Return (x, y) of the center of cell containing provided text 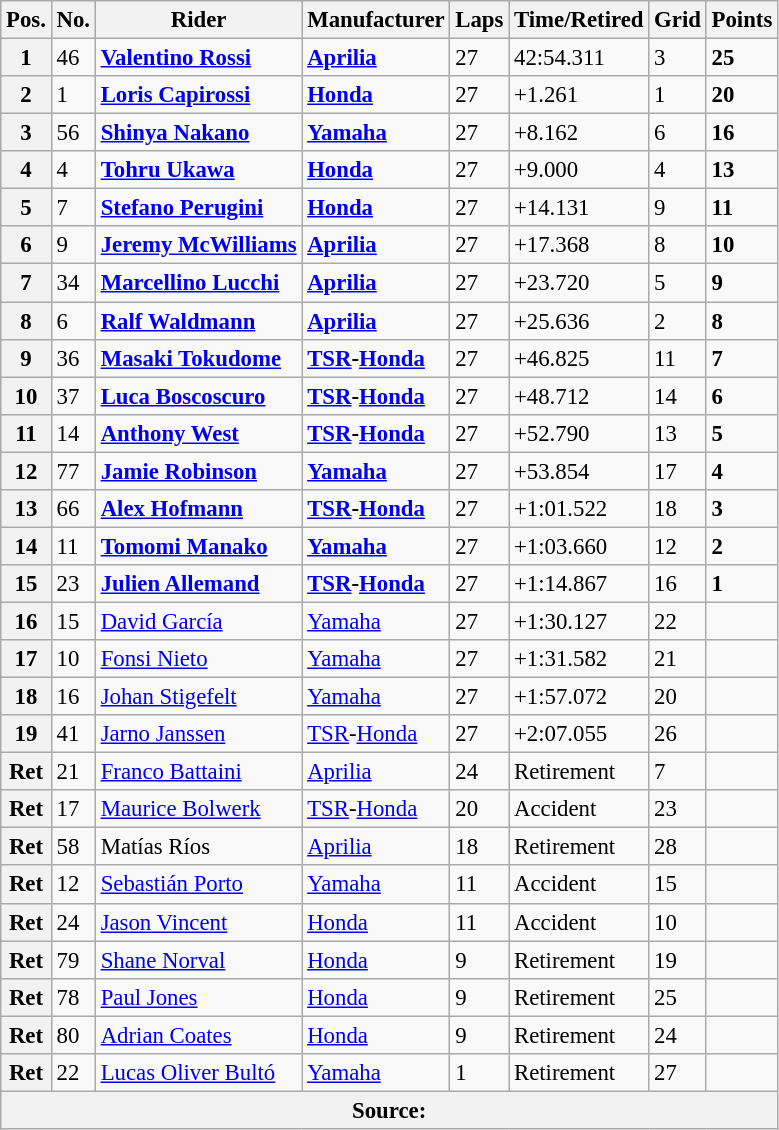
Stefano Perugini (198, 208)
37 (73, 396)
Shane Norval (198, 960)
42:54.311 (579, 58)
+1:14.867 (579, 584)
46 (73, 58)
56 (73, 133)
Paul Jones (198, 997)
+53.854 (579, 471)
+1:03.660 (579, 546)
Jason Vincent (198, 922)
+2:07.055 (579, 734)
Masaki Tokudome (198, 358)
Anthony West (198, 433)
Luca Boscoscuro (198, 396)
Fonsi Nieto (198, 659)
Source: (390, 1110)
Maurice Bolwerk (198, 809)
Franco Battaini (198, 772)
Jarno Janssen (198, 734)
77 (73, 471)
Time/Retired (579, 20)
+25.636 (579, 321)
+48.712 (579, 396)
+1:30.127 (579, 621)
Alex Hofmann (198, 509)
David García (198, 621)
No. (73, 20)
34 (73, 283)
Rider (198, 20)
+1:31.582 (579, 659)
36 (73, 358)
28 (678, 847)
+8.162 (579, 133)
78 (73, 997)
Shinya Nakano (198, 133)
+52.790 (579, 433)
Pos. (26, 20)
66 (73, 509)
Johan Stigefelt (198, 697)
+23.720 (579, 283)
Matías Ríos (198, 847)
Adrian Coates (198, 1035)
Tohru Ukawa (198, 170)
Lucas Oliver Bultó (198, 1073)
Laps (480, 20)
+14.131 (579, 208)
Loris Capirossi (198, 95)
41 (73, 734)
+46.825 (579, 358)
Jeremy McWilliams (198, 245)
Marcellino Lucchi (198, 283)
Grid (678, 20)
79 (73, 960)
Manufacturer (376, 20)
Ralf Waldmann (198, 321)
+9.000 (579, 170)
Points (742, 20)
Valentino Rossi (198, 58)
80 (73, 1035)
Tomomi Manako (198, 546)
+1.261 (579, 95)
+1:01.522 (579, 509)
+17.368 (579, 245)
26 (678, 734)
Jamie Robinson (198, 471)
+1:57.072 (579, 697)
58 (73, 847)
Julien Allemand (198, 584)
Sebastián Porto (198, 885)
